Search for the cell housing the specified text and yield its [x, y] center coordinate. 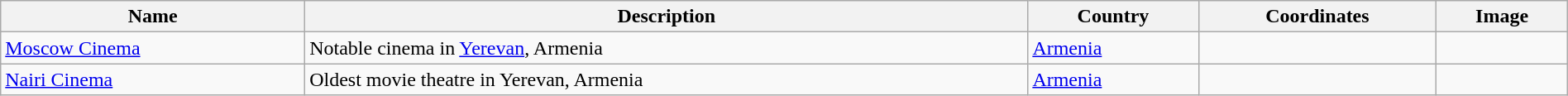
Nairi Cinema [153, 79]
Coordinates [1317, 17]
Description [667, 17]
Image [1502, 17]
Country [1113, 17]
Notable cinema in Yerevan, Armenia [667, 48]
Moscow Cinema [153, 48]
Name [153, 17]
Oldest movie theatre in Yerevan, Armenia [667, 79]
